From the cell containing the given text, extract its center point as (X, Y) coordinate. 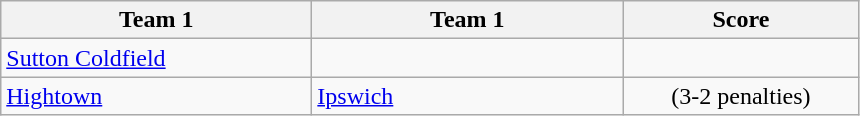
Hightown (156, 96)
Sutton Coldfield (156, 58)
Ipswich (468, 96)
(3-2 penalties) (741, 96)
Score (741, 20)
